For the text-containing cell, return its midpoint in [X, Y] coordinate format. 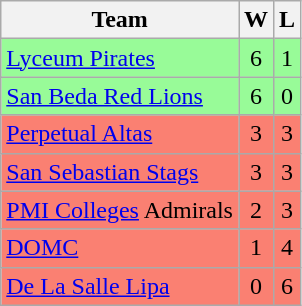
W [256, 20]
L [288, 20]
San Sebastian Stags [120, 172]
Perpetual Altas [120, 134]
De La Salle Lipa [120, 286]
Team [120, 20]
4 [288, 248]
PMI Colleges Admirals [120, 210]
2 [256, 210]
Lyceum Pirates [120, 58]
DOMC [120, 248]
San Beda Red Lions [120, 96]
